Return the (X, Y) coordinate for the center point of the cell that contains the specified text.  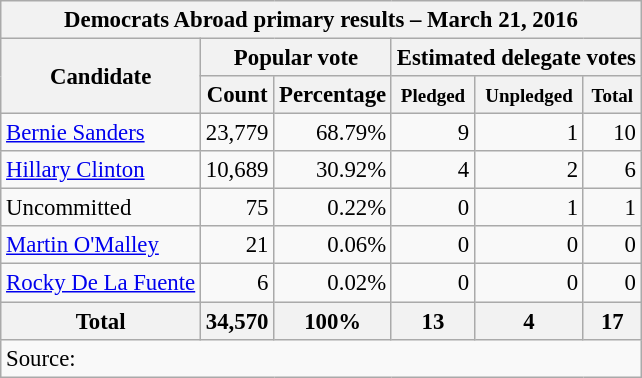
Candidate (101, 76)
68.79% (333, 133)
Popular vote (296, 58)
Bernie Sanders (101, 133)
Count (238, 95)
10 (612, 133)
10,689 (238, 170)
Unpledged (530, 95)
0.02% (333, 283)
17 (612, 321)
Hillary Clinton (101, 170)
Rocky De La Fuente (101, 283)
34,570 (238, 321)
0.22% (333, 208)
9 (432, 133)
Source: (321, 358)
0.06% (333, 245)
Percentage (333, 95)
75 (238, 208)
13 (432, 321)
Uncommitted (101, 208)
Democrats Abroad primary results – March 21, 2016 (321, 20)
30.92% (333, 170)
Estimated delegate votes (516, 58)
100% (333, 321)
21 (238, 245)
Pledged (432, 95)
23,779 (238, 133)
2 (530, 170)
Martin O'Malley (101, 245)
